Pinpoint the cell where the given text exists, returning its [X, Y] midpoint coordinate. 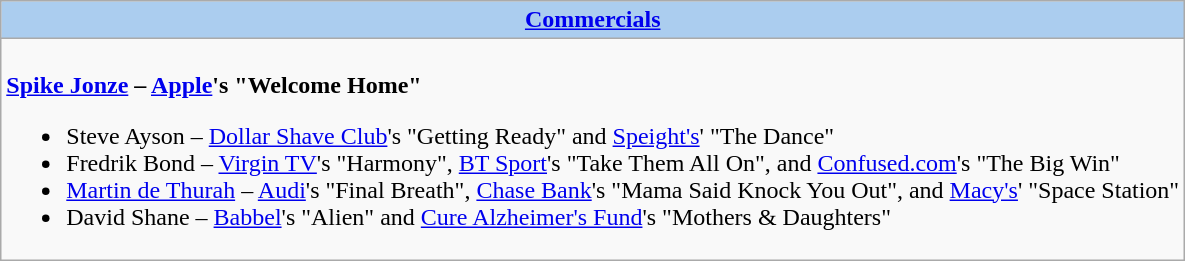
Commercials [593, 20]
